Detect which cell encompasses the target text, then output its [x, y] center coordinate. 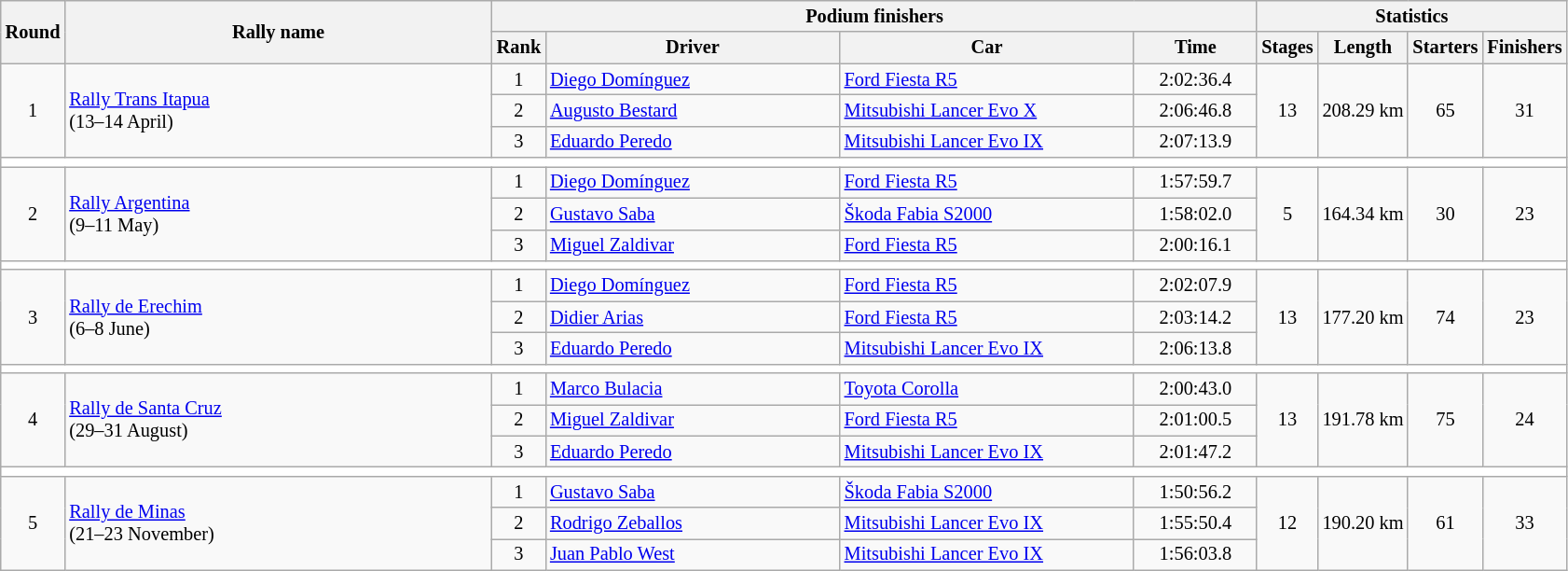
Rally de Minas(21–23 November) [278, 522]
2:00:43.0 [1195, 389]
4 [34, 420]
Podium finishers [874, 16]
Toyota Corolla [987, 389]
Rodrigo Zeballos [693, 523]
Mitsubishi Lancer Evo X [987, 110]
208.29 km [1363, 110]
1:57:59.7 [1195, 182]
2:06:46.8 [1195, 110]
Round [34, 32]
Rally name [278, 32]
190.20 km [1363, 522]
74 [1445, 317]
Driver [693, 48]
2:01:47.2 [1195, 452]
Time [1195, 48]
2:02:36.4 [1195, 79]
33 [1524, 522]
164.34 km [1363, 213]
12 [1286, 522]
75 [1445, 420]
30 [1445, 213]
191.78 km [1363, 420]
Juan Pablo West [693, 554]
Length [1363, 48]
Statistics [1411, 16]
31 [1524, 110]
1:55:50.4 [1195, 523]
2:06:13.8 [1195, 348]
2:03:14.2 [1195, 317]
Rally de Santa Cruz(29–31 August) [278, 420]
2:07:13.9 [1195, 142]
Augusto Bestard [693, 110]
Rally Argentina(9–11 May) [278, 213]
61 [1445, 522]
1:56:03.8 [1195, 554]
2:02:07.9 [1195, 285]
Marco Bulacia [693, 389]
Rank [518, 48]
Car [987, 48]
65 [1445, 110]
Didier Arias [693, 317]
1:58:02.0 [1195, 214]
2:00:16.1 [1195, 245]
24 [1524, 420]
Finishers [1524, 48]
Starters [1445, 48]
Stages [1286, 48]
Rally Trans Itapua(13–14 April) [278, 110]
Rally de Erechim(6–8 June) [278, 317]
2:01:00.5 [1195, 420]
177.20 km [1363, 317]
1:50:56.2 [1195, 492]
